Provide the (x, y) coordinate of the cell's center where the given text is located.  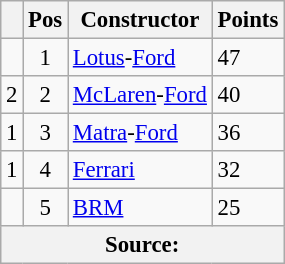
40 (248, 95)
47 (248, 58)
Ferrari (140, 170)
3 (46, 133)
5 (46, 208)
32 (248, 170)
Matra-Ford (140, 133)
Source: (142, 245)
McLaren-Ford (140, 95)
25 (248, 208)
Constructor (140, 20)
Pos (46, 20)
4 (46, 170)
Points (248, 20)
BRM (140, 208)
36 (248, 133)
Lotus-Ford (140, 58)
